For the text-containing cell, return its midpoint in [X, Y] coordinate format. 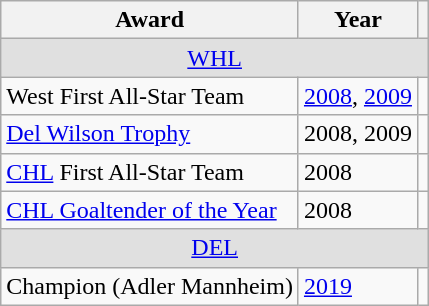
Champion (Adler Mannheim) [150, 286]
WHL [215, 58]
DEL [215, 248]
CHL First All-Star Team [150, 172]
West First All-Star Team [150, 96]
CHL Goaltender of the Year [150, 210]
2019 [358, 286]
Del Wilson Trophy [150, 134]
Year [358, 20]
Award [150, 20]
